Identify which cell holds the provided text, then report its [X, Y] central coordinate. 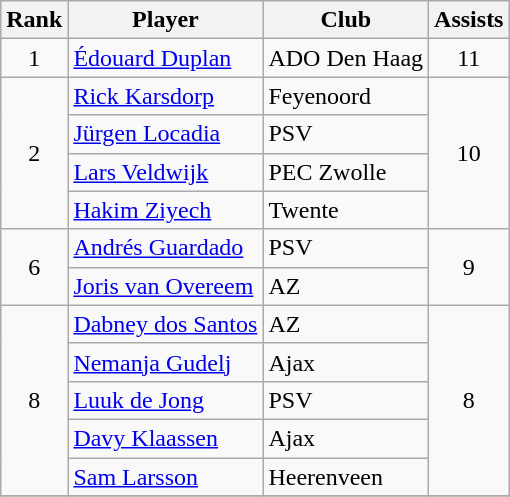
9 [469, 267]
Dabney dos Santos [166, 324]
Hakim Ziyech [166, 210]
2 [34, 153]
Rick Karsdorp [166, 96]
PEC Zwolle [346, 172]
Assists [469, 20]
ADO Den Haag [346, 58]
Feyenoord [346, 96]
1 [34, 58]
Davy Klaassen [166, 438]
Luuk de Jong [166, 400]
6 [34, 267]
Andrés Guardado [166, 248]
Lars Veldwijk [166, 172]
Jürgen Locadia [166, 134]
Twente [346, 210]
Édouard Duplan [166, 58]
11 [469, 58]
Nemanja Gudelj [166, 362]
10 [469, 153]
Joris van Overeem [166, 286]
Player [166, 20]
Heerenveen [346, 477]
Rank [34, 20]
Sam Larsson [166, 477]
Club [346, 20]
